Return the [X, Y] coordinate for the center point of the cell that contains the specified text.  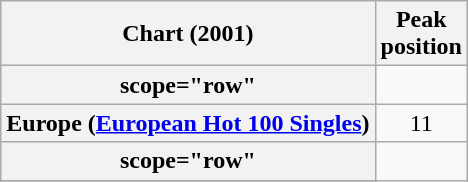
Peakposition [421, 34]
Europe (European Hot 100 Singles) [188, 123]
Chart (2001) [188, 34]
11 [421, 123]
